Return (X, Y) of the center of cell containing provided text 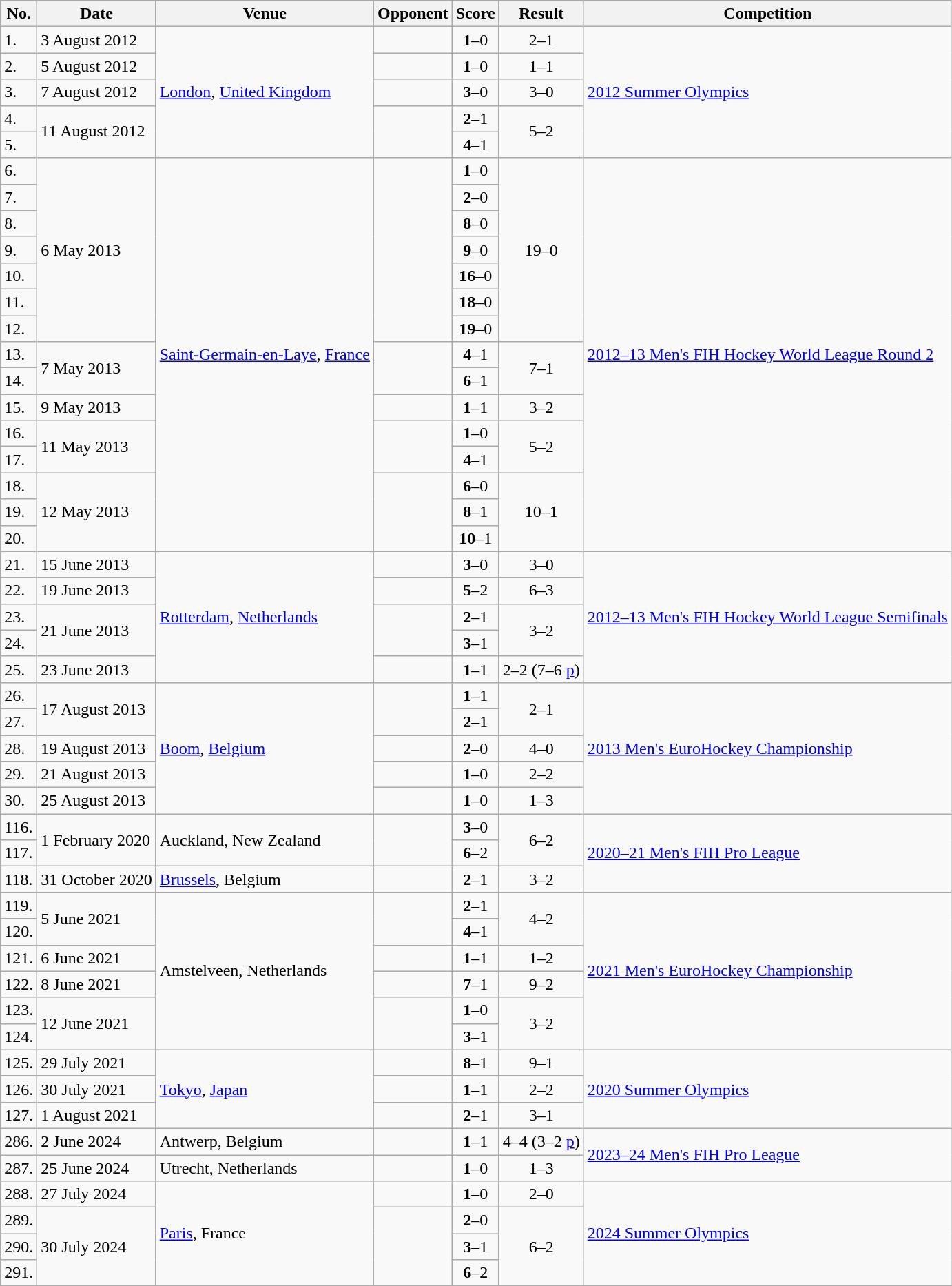
8. (19, 223)
4–2 (541, 919)
27 July 2024 (96, 1194)
1 August 2021 (96, 1115)
Date (96, 14)
11 August 2012 (96, 132)
6–3 (541, 591)
21 August 2013 (96, 775)
Utrecht, Netherlands (265, 1168)
116. (19, 827)
9–0 (475, 249)
9 May 2013 (96, 407)
Competition (767, 14)
4–4 (3–2 p) (541, 1141)
119. (19, 906)
21 June 2013 (96, 630)
30 July 2024 (96, 1247)
10. (19, 276)
16. (19, 433)
121. (19, 958)
Result (541, 14)
9–1 (541, 1063)
2024 Summer Olympics (767, 1234)
117. (19, 853)
23 June 2013 (96, 669)
289. (19, 1221)
Boom, Belgium (265, 748)
11 May 2013 (96, 447)
12 May 2013 (96, 512)
7 May 2013 (96, 368)
9. (19, 249)
Rotterdam, Netherlands (265, 617)
6. (19, 171)
29. (19, 775)
124. (19, 1037)
3 August 2012 (96, 40)
Venue (265, 14)
2. (19, 66)
18–0 (475, 302)
20. (19, 538)
287. (19, 1168)
25 June 2024 (96, 1168)
288. (19, 1194)
286. (19, 1141)
19 August 2013 (96, 748)
2012–13 Men's FIH Hockey World League Round 2 (767, 354)
23. (19, 617)
Paris, France (265, 1234)
2012 Summer Olympics (767, 92)
11. (19, 302)
2 June 2024 (96, 1141)
Amstelveen, Netherlands (265, 971)
8 June 2021 (96, 984)
15 June 2013 (96, 564)
26. (19, 695)
31 October 2020 (96, 879)
28. (19, 748)
2013 Men's EuroHockey Championship (767, 748)
9–2 (541, 984)
118. (19, 879)
Tokyo, Japan (265, 1089)
No. (19, 14)
123. (19, 1010)
2020 Summer Olympics (767, 1089)
29 July 2021 (96, 1063)
126. (19, 1089)
1 February 2020 (96, 840)
19. (19, 512)
25 August 2013 (96, 801)
5 August 2012 (96, 66)
London, United Kingdom (265, 92)
17 August 2013 (96, 708)
Antwerp, Belgium (265, 1141)
2023–24 Men's FIH Pro League (767, 1154)
5 June 2021 (96, 919)
2012–13 Men's FIH Hockey World League Semifinals (767, 617)
4–0 (541, 748)
7. (19, 197)
6–0 (475, 486)
7 August 2012 (96, 92)
12 June 2021 (96, 1023)
15. (19, 407)
18. (19, 486)
5. (19, 145)
2–2 (7–6 p) (541, 669)
2020–21 Men's FIH Pro League (767, 853)
Saint-Germain-en-Laye, France (265, 354)
12. (19, 329)
1–2 (541, 958)
8–0 (475, 223)
125. (19, 1063)
17. (19, 460)
2021 Men's EuroHockey Championship (767, 971)
290. (19, 1247)
25. (19, 669)
6 June 2021 (96, 958)
30. (19, 801)
27. (19, 722)
14. (19, 381)
1. (19, 40)
6 May 2013 (96, 249)
13. (19, 355)
6–1 (475, 381)
24. (19, 643)
127. (19, 1115)
Score (475, 14)
4. (19, 119)
22. (19, 591)
122. (19, 984)
19 June 2013 (96, 591)
16–0 (475, 276)
21. (19, 564)
30 July 2021 (96, 1089)
120. (19, 932)
Brussels, Belgium (265, 879)
291. (19, 1273)
3. (19, 92)
Opponent (413, 14)
Auckland, New Zealand (265, 840)
